Return the [X, Y] coordinate for the center point of the cell that contains the specified text.  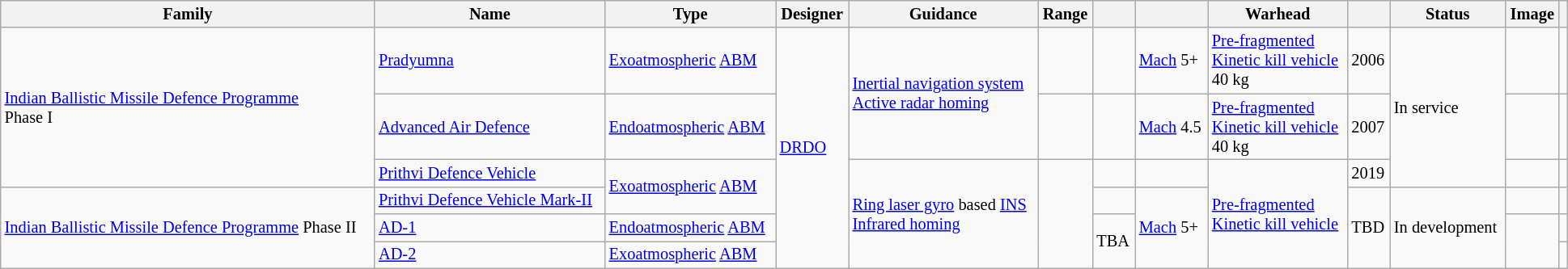
AD-2 [490, 254]
Guidance [943, 14]
2006 [1369, 61]
Family [188, 14]
Status [1448, 14]
TBA [1113, 241]
Ring laser gyro based INS Infrared homing [943, 213]
Warhead [1278, 14]
DRDO [812, 148]
Inertial navigation system Active radar homing [943, 94]
In service [1448, 107]
Pre-fragmented Kinetic kill vehicle [1278, 213]
Mach 4.5 [1172, 127]
AD-1 [490, 228]
Image [1532, 14]
TBD [1369, 228]
In development [1448, 228]
Indian Ballistic Missile Defence Programme Phase II [188, 228]
Advanced Air Defence [490, 127]
Pradyumna [490, 61]
Indian Ballistic Missile Defence Programme Phase I [188, 107]
Designer [812, 14]
Range [1066, 14]
Name [490, 14]
Type [691, 14]
Prithvi Defence Vehicle [490, 173]
2019 [1369, 173]
Prithvi Defence Vehicle Mark-II [490, 200]
2007 [1369, 127]
